Locate the cell with the specified text and output its [X, Y] center coordinate. 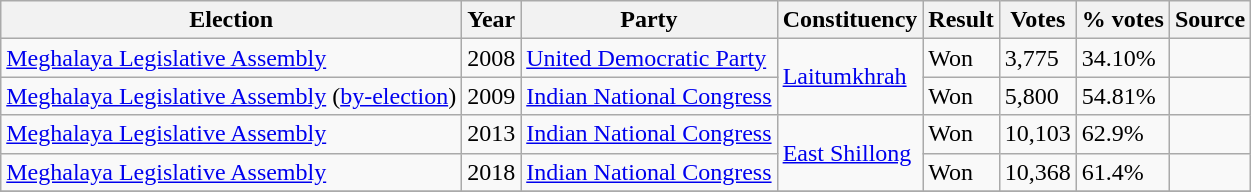
10,103 [1038, 134]
61.4% [1122, 172]
Meghalaya Legislative Assembly (by-election) [232, 96]
% votes [1122, 20]
Party [649, 20]
2008 [492, 58]
Source [1210, 20]
Constituency [850, 20]
5,800 [1038, 96]
62.9% [1122, 134]
54.81% [1122, 96]
Result [961, 20]
10,368 [1038, 172]
Election [232, 20]
Votes [1038, 20]
2018 [492, 172]
Year [492, 20]
2013 [492, 134]
Laitumkhrah [850, 77]
United Democratic Party [649, 58]
East Shillong [850, 153]
2009 [492, 96]
34.10% [1122, 58]
3,775 [1038, 58]
